Locate the cell with the specified text and output its (X, Y) center coordinate. 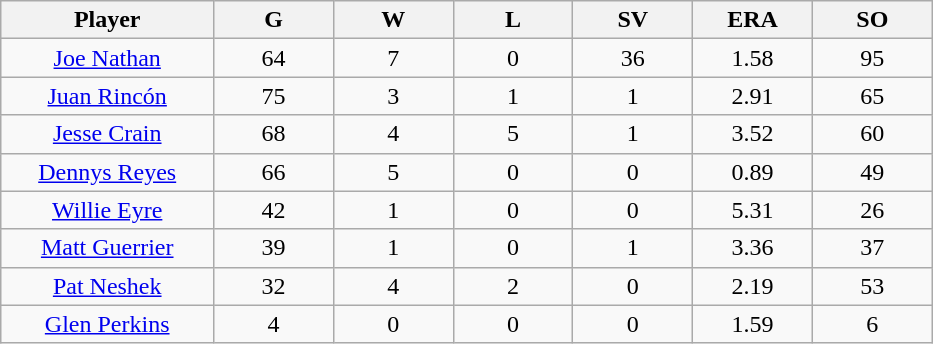
42 (274, 210)
Player (108, 20)
Willie Eyre (108, 210)
37 (872, 248)
65 (872, 96)
2.91 (753, 96)
2 (513, 286)
SO (872, 20)
Juan Rincón (108, 96)
95 (872, 58)
68 (274, 134)
3.52 (753, 134)
Pat Neshek (108, 286)
36 (633, 58)
39 (274, 248)
5.31 (753, 210)
1.58 (753, 58)
49 (872, 172)
53 (872, 286)
66 (274, 172)
60 (872, 134)
3.36 (753, 248)
0.89 (753, 172)
Dennys Reyes (108, 172)
Glen Perkins (108, 324)
W (393, 20)
26 (872, 210)
3 (393, 96)
7 (393, 58)
64 (274, 58)
Matt Guerrier (108, 248)
Joe Nathan (108, 58)
32 (274, 286)
SV (633, 20)
G (274, 20)
ERA (753, 20)
L (513, 20)
1.59 (753, 324)
75 (274, 96)
Jesse Crain (108, 134)
6 (872, 324)
2.19 (753, 286)
